Capture the cell that displays the provided text and extract its (x, y) central coordinate. 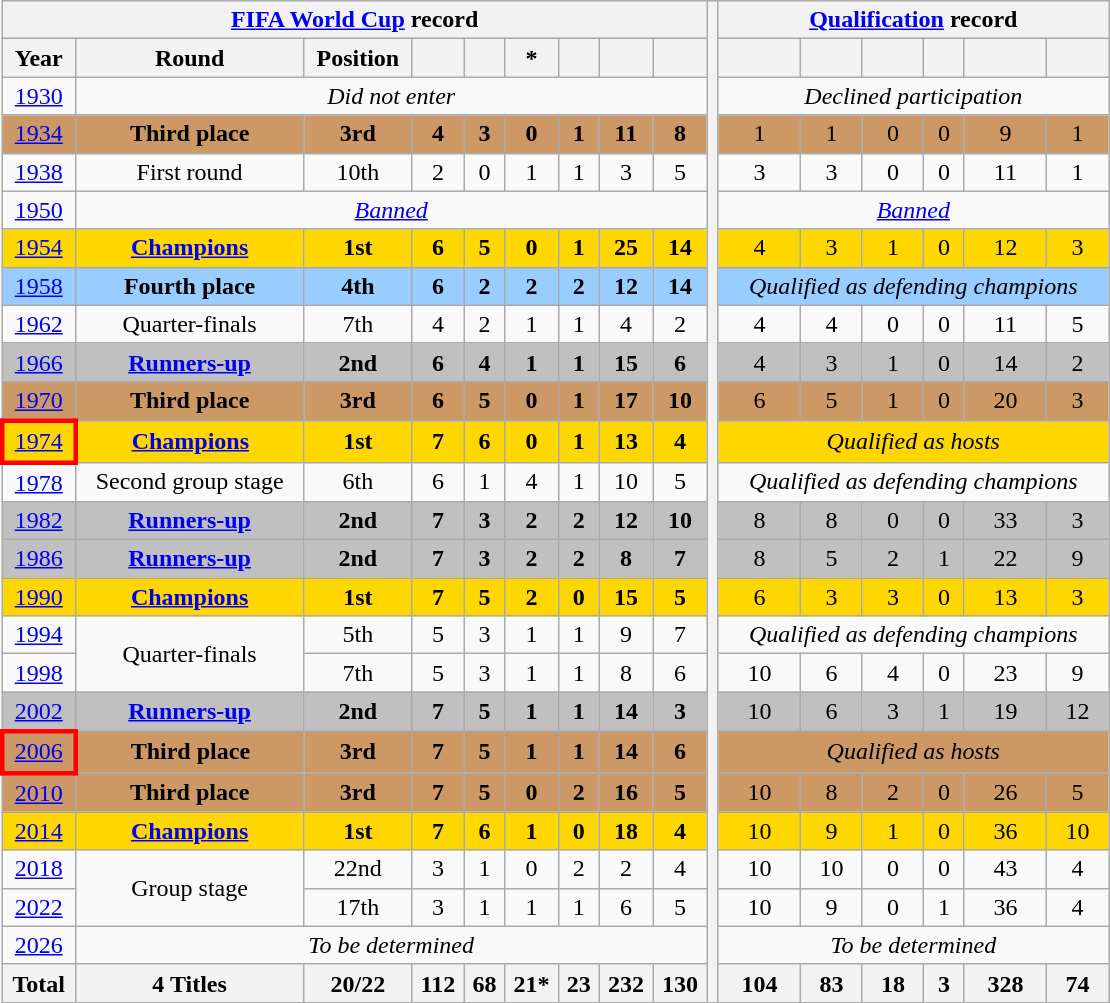
19 (1006, 712)
43 (1006, 869)
1974 (38, 442)
6th (358, 482)
Did not enter (391, 96)
1970 (38, 401)
2010 (38, 792)
5th (358, 635)
4 Titles (190, 983)
Qualification record (913, 20)
17th (358, 907)
1934 (38, 134)
Fourth place (190, 286)
1938 (38, 172)
1954 (38, 248)
21* (532, 983)
FIFA World Cup record (354, 20)
First round (190, 172)
25 (626, 248)
22nd (358, 869)
1962 (38, 324)
2002 (38, 712)
74 (1078, 983)
Year (38, 58)
Total (38, 983)
112 (438, 983)
1930 (38, 96)
16 (626, 792)
26 (1006, 792)
1990 (38, 597)
Group stage (190, 888)
1978 (38, 482)
328 (1006, 983)
22 (1006, 559)
2026 (38, 945)
* (532, 58)
20 (1006, 401)
Position (358, 58)
232 (626, 983)
2006 (38, 752)
1998 (38, 673)
20/22 (358, 983)
2018 (38, 869)
1950 (38, 210)
1958 (38, 286)
Second group stage (190, 482)
Round (190, 58)
1986 (38, 559)
Declined participation (913, 96)
17 (626, 401)
4th (358, 286)
2014 (38, 831)
68 (484, 983)
2022 (38, 907)
33 (1006, 521)
1982 (38, 521)
1994 (38, 635)
1966 (38, 362)
130 (680, 983)
10th (358, 172)
83 (832, 983)
104 (760, 983)
